Provide the [X, Y] coordinate of the cell's center where the given text is located.  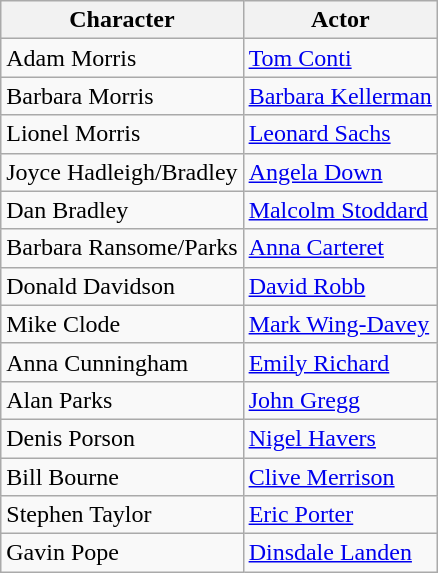
Bill Bourne [122, 477]
Actor [340, 20]
John Gregg [340, 400]
Joyce Hadleigh/Bradley [122, 172]
Anna Carteret [340, 248]
Denis Porson [122, 438]
Clive Merrison [340, 477]
Nigel Havers [340, 438]
David Robb [340, 286]
Character [122, 20]
Angela Down [340, 172]
Dinsdale Landen [340, 553]
Barbara Morris [122, 96]
Stephen Taylor [122, 515]
Barbara Ransome/Parks [122, 248]
Alan Parks [122, 400]
Eric Porter [340, 515]
Tom Conti [340, 58]
Mark Wing-Davey [340, 324]
Gavin Pope [122, 553]
Barbara Kellerman [340, 96]
Adam Morris [122, 58]
Leonard Sachs [340, 134]
Dan Bradley [122, 210]
Donald Davidson [122, 286]
Lionel Morris [122, 134]
Emily Richard [340, 362]
Anna Cunningham [122, 362]
Mike Clode [122, 324]
Malcolm Stoddard [340, 210]
